For the text-containing cell, return its midpoint in [X, Y] coordinate format. 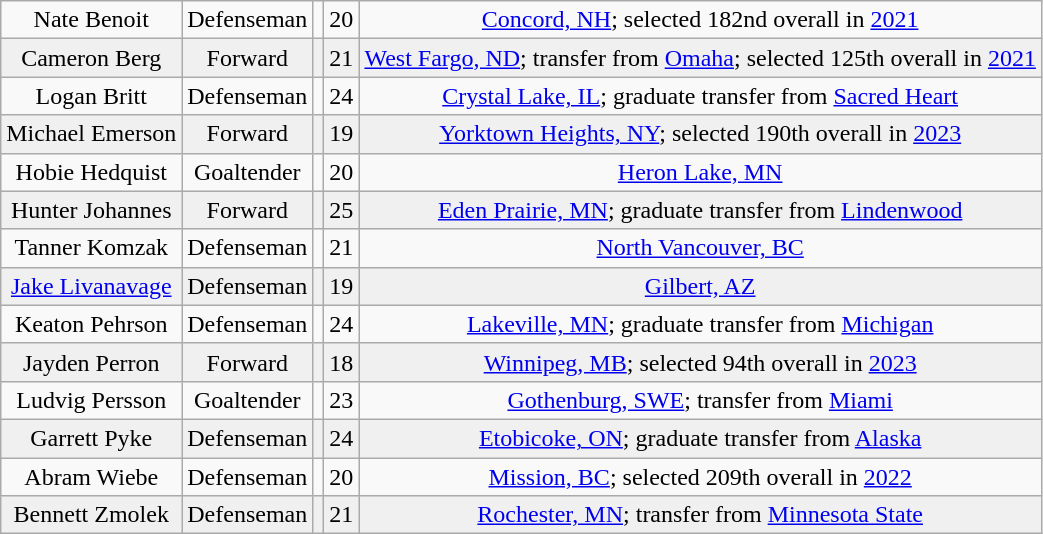
Garrett Pyke [92, 438]
Hobie Hedquist [92, 172]
Bennett Zmolek [92, 515]
Yorktown Heights, NY; selected 190th overall in 2023 [700, 134]
Logan Britt [92, 96]
Abram Wiebe [92, 477]
Etobicoke, ON; graduate transfer from Alaska [700, 438]
Concord, NH; selected 182nd overall in 2021 [700, 20]
23 [342, 400]
25 [342, 210]
Jake Livanavage [92, 286]
Gothenburg, SWE; transfer from Miami [700, 400]
Eden Prairie, MN; graduate transfer from Lindenwood [700, 210]
North Vancouver, BC [700, 248]
Winnipeg, MB; selected 94th overall in 2023 [700, 362]
Lakeville, MN; graduate transfer from Michigan [700, 324]
Hunter Johannes [92, 210]
Nate Benoit [92, 20]
West Fargo, ND; transfer from Omaha; selected 125th overall in 2021 [700, 58]
18 [342, 362]
Keaton Pehrson [92, 324]
Gilbert, AZ [700, 286]
Heron Lake, MN [700, 172]
Cameron Berg [92, 58]
Tanner Komzak [92, 248]
Rochester, MN; transfer from Minnesota State [700, 515]
Michael Emerson [92, 134]
Crystal Lake, IL; graduate transfer from Sacred Heart [700, 96]
Jayden Perron [92, 362]
Mission, BC; selected 209th overall in 2022 [700, 477]
Ludvig Persson [92, 400]
